Determine the [x, y] coordinate at the center of the cell enclosing the given text.  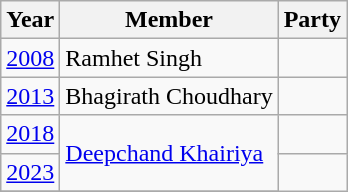
Ramhet Singh [169, 58]
2018 [30, 134]
Party [312, 20]
2013 [30, 96]
Member [169, 20]
2008 [30, 58]
Deepchand Khairiya [169, 153]
Year [30, 20]
2023 [30, 172]
Bhagirath Choudhary [169, 96]
